Capture the cell that displays the provided text and extract its (x, y) central coordinate. 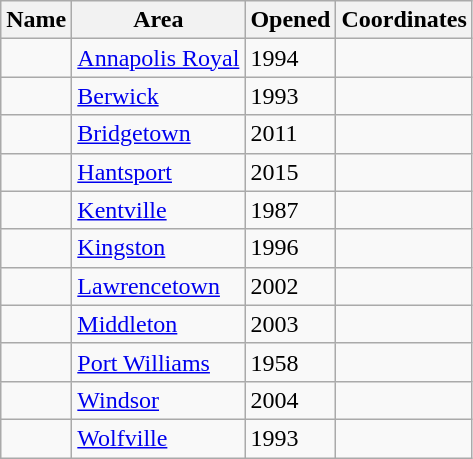
Kingston (158, 248)
Kentville (158, 210)
Coordinates (404, 20)
Berwick (158, 96)
Windsor (158, 400)
1994 (290, 58)
Opened (290, 20)
2004 (290, 400)
2011 (290, 134)
Middleton (158, 324)
1987 (290, 210)
Annapolis Royal (158, 58)
Lawrencetown (158, 286)
2015 (290, 172)
2002 (290, 286)
Area (158, 20)
1996 (290, 248)
Wolfville (158, 438)
Port Williams (158, 362)
Bridgetown (158, 134)
1958 (290, 362)
Hantsport (158, 172)
2003 (290, 324)
Name (36, 20)
